Pinpoint the cell where the given text exists, returning its [x, y] midpoint coordinate. 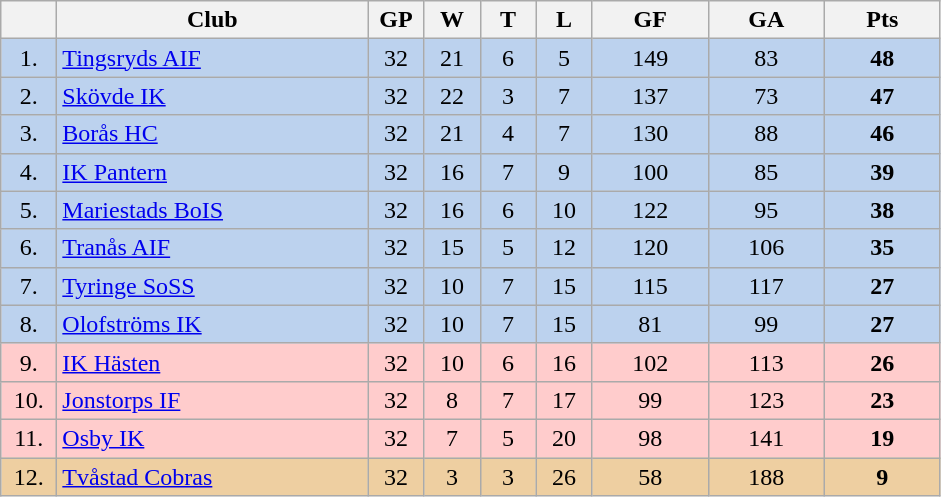
10. [29, 400]
Mariestads BoIS [212, 210]
L [564, 20]
88 [766, 134]
123 [766, 400]
115 [650, 286]
12 [564, 248]
81 [650, 324]
39 [882, 172]
130 [650, 134]
Tranås AIF [212, 248]
7. [29, 286]
117 [766, 286]
149 [650, 58]
Tvåstad Cobras [212, 477]
106 [766, 248]
98 [650, 438]
85 [766, 172]
48 [882, 58]
GP [396, 20]
Club [212, 20]
12. [29, 477]
17 [564, 400]
46 [882, 134]
Jonstorps IF [212, 400]
188 [766, 477]
IK Hästen [212, 362]
38 [882, 210]
120 [650, 248]
102 [650, 362]
100 [650, 172]
20 [564, 438]
141 [766, 438]
GF [650, 20]
5. [29, 210]
IK Pantern [212, 172]
47 [882, 96]
Olofströms IK [212, 324]
95 [766, 210]
Osby IK [212, 438]
23 [882, 400]
Tyringe SoSS [212, 286]
GA [766, 20]
Skövde IK [212, 96]
Pts [882, 20]
Borås HC [212, 134]
4. [29, 172]
113 [766, 362]
4 [508, 134]
122 [650, 210]
9. [29, 362]
T [508, 20]
137 [650, 96]
35 [882, 248]
22 [452, 96]
11. [29, 438]
Tingsryds AIF [212, 58]
2. [29, 96]
73 [766, 96]
W [452, 20]
3. [29, 134]
19 [882, 438]
83 [766, 58]
1. [29, 58]
6. [29, 248]
8. [29, 324]
8 [452, 400]
58 [650, 477]
